Search for the cell housing the specified text and yield its (X, Y) center coordinate. 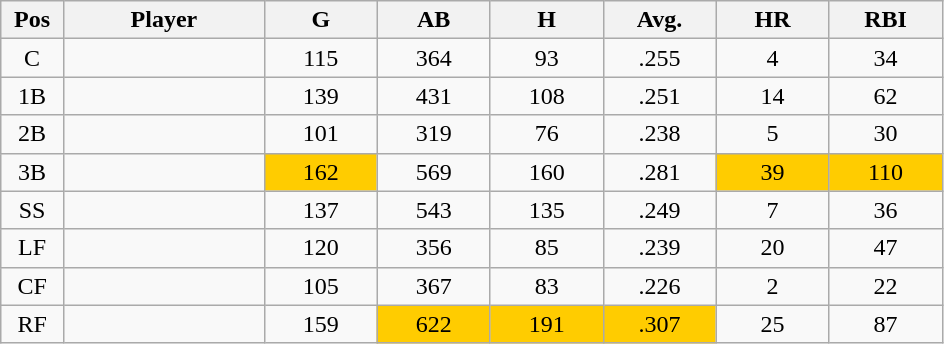
G (320, 20)
25 (772, 324)
135 (546, 210)
34 (886, 58)
120 (320, 248)
543 (434, 210)
LF (32, 248)
22 (886, 286)
3B (32, 172)
Player (164, 20)
569 (434, 172)
HR (772, 20)
Avg. (660, 20)
62 (886, 96)
76 (546, 134)
.281 (660, 172)
SS (32, 210)
H (546, 20)
87 (886, 324)
39 (772, 172)
Pos (32, 20)
162 (320, 172)
5 (772, 134)
47 (886, 248)
30 (886, 134)
160 (546, 172)
.255 (660, 58)
319 (434, 134)
137 (320, 210)
.307 (660, 324)
.226 (660, 286)
AB (434, 20)
C (32, 58)
356 (434, 248)
110 (886, 172)
93 (546, 58)
.238 (660, 134)
159 (320, 324)
7 (772, 210)
36 (886, 210)
1B (32, 96)
.239 (660, 248)
14 (772, 96)
108 (546, 96)
139 (320, 96)
.251 (660, 96)
364 (434, 58)
2B (32, 134)
85 (546, 248)
191 (546, 324)
105 (320, 286)
RF (32, 324)
4 (772, 58)
.249 (660, 210)
101 (320, 134)
2 (772, 286)
83 (546, 286)
115 (320, 58)
20 (772, 248)
367 (434, 286)
622 (434, 324)
431 (434, 96)
CF (32, 286)
RBI (886, 20)
